Locate the cell with the specified text and output its (x, y) center coordinate. 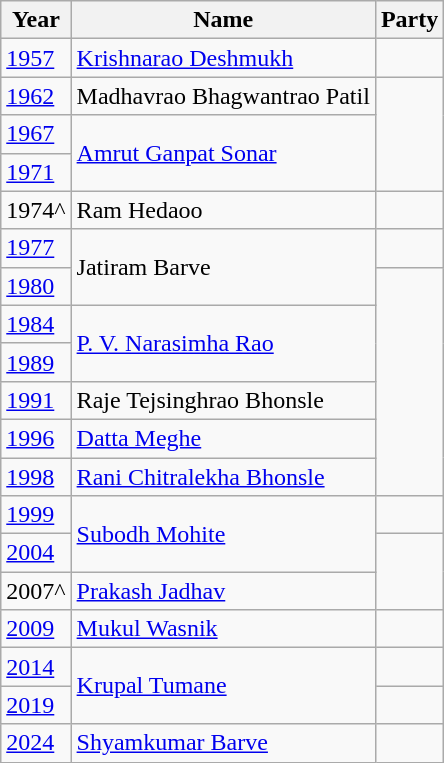
2024 (36, 743)
1957 (36, 58)
Year (36, 20)
P. V. Narasimha Rao (223, 343)
Krishnarao Deshmukh (223, 58)
1962 (36, 96)
Ram Hedaoo (223, 210)
Jatiram Barve (223, 267)
Shyamkumar Barve (223, 743)
1977 (36, 248)
2004 (36, 553)
Name (223, 20)
Raje Tejsinghrao Bhonsle (223, 400)
Party (409, 20)
Madhavrao Bhagwantrao Patil (223, 96)
Rani Chitralekha Bhonsle (223, 477)
Subodh Mohite (223, 534)
1971 (36, 172)
Mukul Wasnik (223, 629)
1967 (36, 134)
2014 (36, 667)
1980 (36, 286)
1989 (36, 362)
2019 (36, 705)
1998 (36, 477)
1984 (36, 324)
Datta Meghe (223, 438)
1991 (36, 400)
Amrut Ganpat Sonar (223, 153)
1974^ (36, 210)
2007^ (36, 591)
Krupal Tumane (223, 686)
Prakash Jadhav (223, 591)
1999 (36, 515)
1996 (36, 438)
2009 (36, 629)
